Find where the given text appears and provide that cell's center as (X, Y) coordinate. 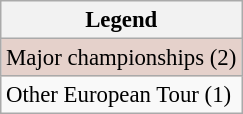
Major championships (2) (122, 58)
Legend (122, 20)
Other European Tour (1) (122, 95)
